Search for the cell housing the specified text and yield its (x, y) center coordinate. 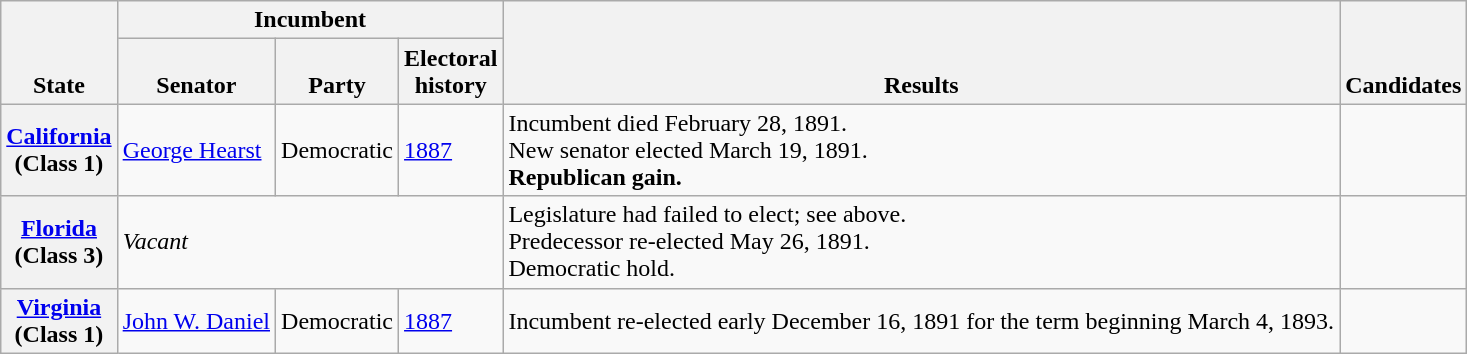
Candidates (1404, 52)
State (59, 52)
George Hearst (196, 150)
Vacant (310, 242)
Results (922, 52)
Party (338, 72)
Electoralhistory (451, 72)
Incumbent re-elected early December 16, 1891 for the term beginning March 4, 1893. (922, 320)
Incumbent (310, 20)
John W. Daniel (196, 320)
California(Class 1) (59, 150)
Legislature had failed to elect; see above.Predecessor re-elected May 26, 1891.Democratic hold. (922, 242)
Senator (196, 72)
Virginia(Class 1) (59, 320)
Florida(Class 3) (59, 242)
Incumbent died February 28, 1891.New senator elected March 19, 1891.Republican gain. (922, 150)
